Extract the (X, Y) coordinate from the center of the cell holding the provided text.  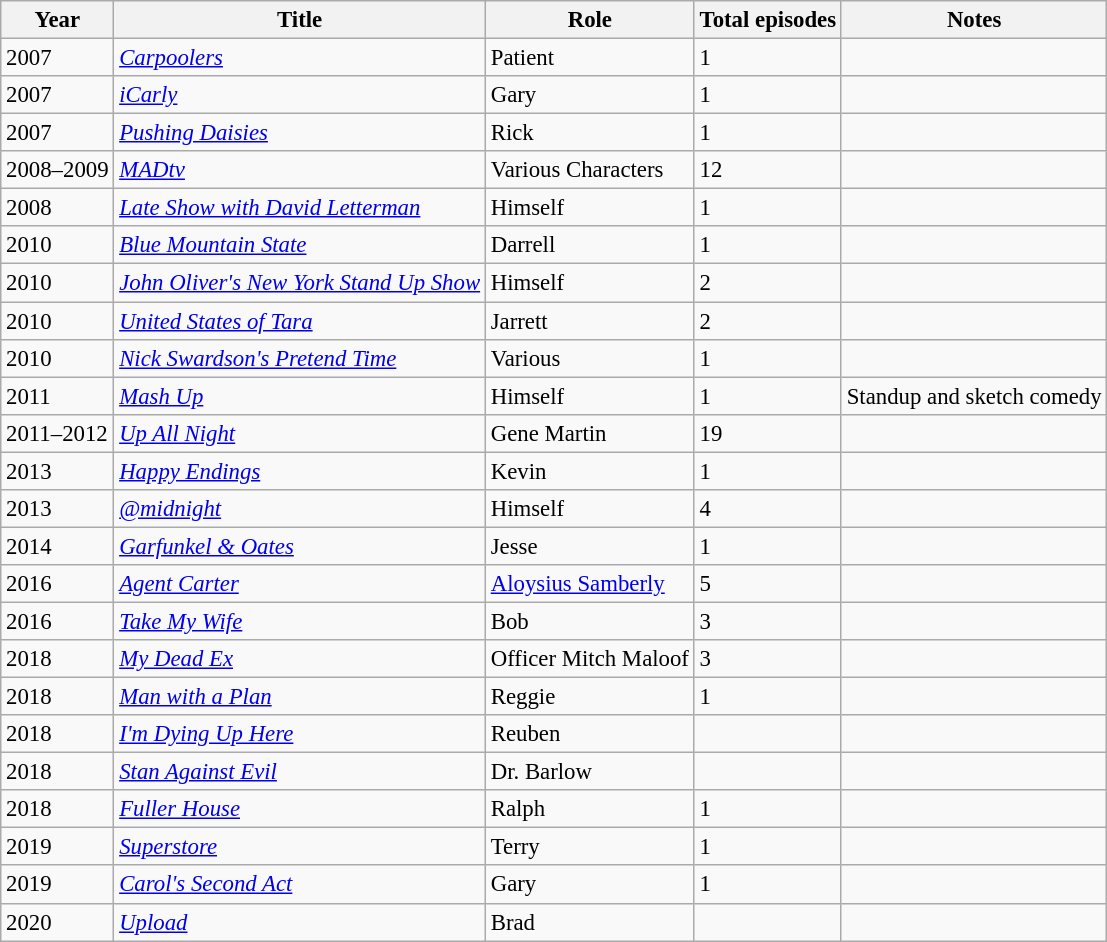
Kevin (590, 471)
Various (590, 358)
Standup and sketch comedy (974, 396)
Up All Night (300, 433)
Various Characters (590, 170)
2014 (58, 546)
Patient (590, 58)
I'm Dying Up Here (300, 734)
Terry (590, 847)
Bob (590, 621)
Carol's Second Act (300, 885)
Pushing Daisies (300, 133)
12 (768, 170)
Happy Endings (300, 471)
Year (58, 20)
19 (768, 433)
Total episodes (768, 20)
Agent Carter (300, 584)
2008 (58, 208)
Role (590, 20)
Dr. Barlow (590, 772)
2011 (58, 396)
MADtv (300, 170)
iCarly (300, 95)
5 (768, 584)
Garfunkel & Oates (300, 546)
Superstore (300, 847)
4 (768, 509)
2020 (58, 922)
Reggie (590, 697)
Nick Swardson's Pretend Time (300, 358)
My Dead Ex (300, 659)
Aloysius Samberly (590, 584)
Reuben (590, 734)
Upload (300, 922)
@midnight (300, 509)
Blue Mountain State (300, 245)
Brad (590, 922)
United States of Tara (300, 321)
Carpoolers (300, 58)
Darrell (590, 245)
Jesse (590, 546)
Mash Up (300, 396)
Rick (590, 133)
2011–2012 (58, 433)
Man with a Plan (300, 697)
Stan Against Evil (300, 772)
Ralph (590, 809)
Take My Wife (300, 621)
John Oliver's New York Stand Up Show (300, 283)
Title (300, 20)
Notes (974, 20)
Gene Martin (590, 433)
Fuller House (300, 809)
Jarrett (590, 321)
2008–2009 (58, 170)
Late Show with David Letterman (300, 208)
Officer Mitch Maloof (590, 659)
